Search for the cell housing the specified text and yield its (x, y) center coordinate. 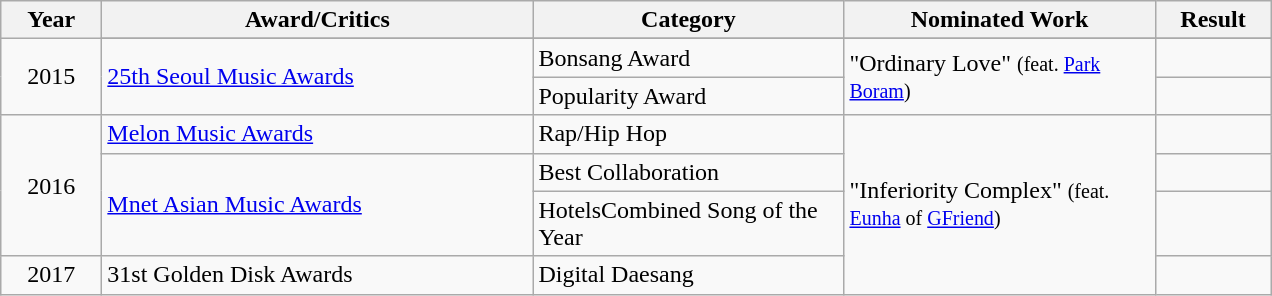
Award/Critics (318, 20)
"Inferiority Complex" (feat. Eunha of GFriend) (1000, 204)
2015 (52, 77)
Year (52, 20)
31st Golden Disk Awards (318, 275)
Bonsang Award (688, 58)
HotelsCombined Song of the Year (688, 224)
Rap/Hip Hop (688, 134)
Best Collaboration (688, 172)
Popularity Award (688, 96)
25th Seoul Music Awards (318, 77)
Melon Music Awards (318, 134)
"Ordinary Love" (feat. Park Boram) (1000, 77)
Digital Daesang (688, 275)
Mnet Asian Music Awards (318, 204)
2016 (52, 186)
Nominated Work (1000, 20)
2017 (52, 275)
Category (688, 20)
Result (1213, 20)
